Detect which cell encompasses the target text, then output its (x, y) center coordinate. 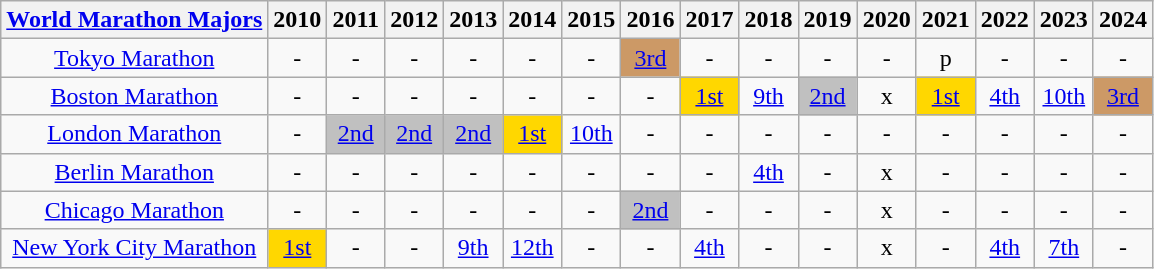
2016 (650, 20)
2017 (710, 20)
7th (1064, 248)
12th (532, 248)
London Marathon (134, 134)
2024 (1122, 20)
p (946, 58)
2020 (886, 20)
2015 (592, 20)
New York City Marathon (134, 248)
2019 (828, 20)
2013 (474, 20)
2012 (414, 20)
2014 (532, 20)
Chicago Marathon (134, 210)
2018 (768, 20)
2023 (1064, 20)
2011 (356, 20)
2021 (946, 20)
Boston Marathon (134, 96)
World Marathon Majors (134, 20)
2010 (298, 20)
Berlin Marathon (134, 172)
2022 (1004, 20)
Tokyo Marathon (134, 58)
